From the cell containing the given text, extract its center point as [x, y] coordinate. 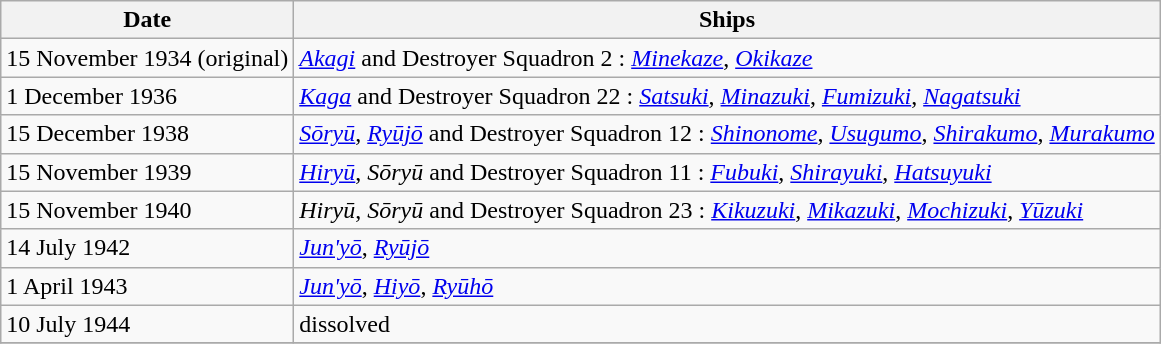
Jun'yō, Ryūjō [728, 248]
Hiryū, Sōryū and Destroyer Squadron 11 : Fubuki, Shirayuki, Hatsuyuki [728, 172]
15 December 1938 [148, 134]
1 December 1936 [148, 96]
14 July 1942 [148, 248]
dissolved [728, 324]
Hiryū, Sōryū and Destroyer Squadron 23 : Kikuzuki, Mikazuki, Mochizuki, Yūzuki [728, 210]
15 November 1939 [148, 172]
15 November 1934 (original) [148, 58]
15 November 1940 [148, 210]
Date [148, 20]
Akagi and Destroyer Squadron 2 : Minekaze, Okikaze [728, 58]
10 July 1944 [148, 324]
Kaga and Destroyer Squadron 22 : Satsuki, Minazuki, Fumizuki, Nagatsuki [728, 96]
1 April 1943 [148, 286]
Sōryū, Ryūjō and Destroyer Squadron 12 : Shinonome, Usugumo, Shirakumo, Murakumo [728, 134]
Ships [728, 20]
Jun'yō, Hiyō, Ryūhō [728, 286]
